Pinpoint the cell where the given text exists, returning its [X, Y] midpoint coordinate. 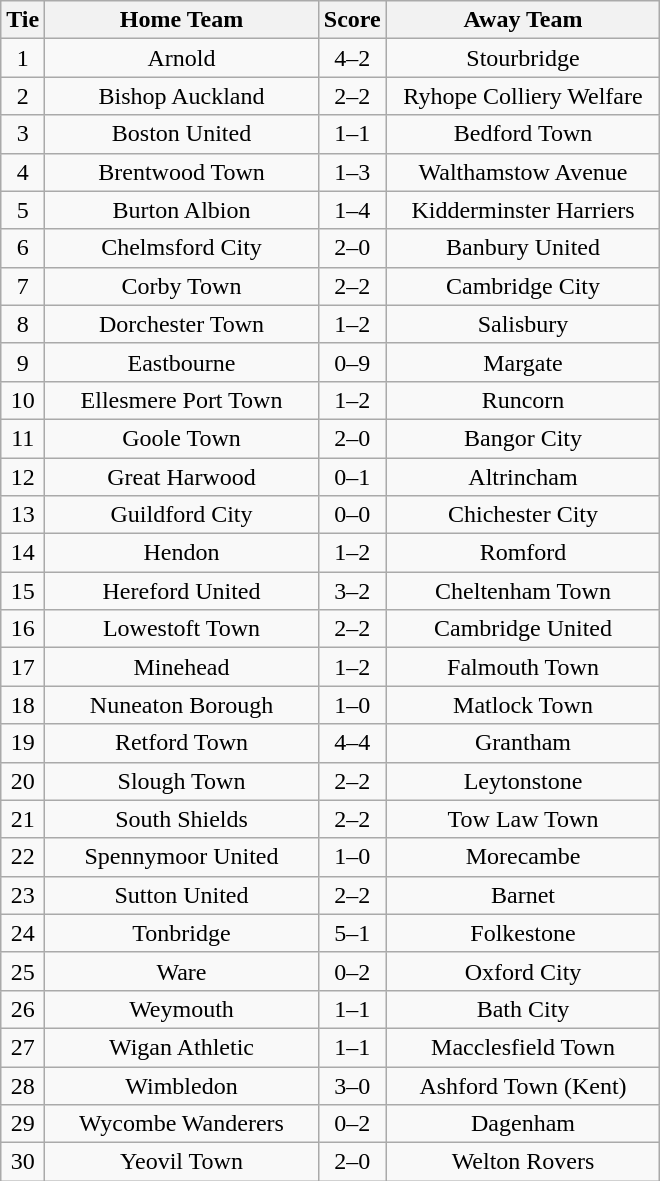
Boston United [182, 134]
Ware [182, 971]
Lowestoft Town [182, 629]
Eastbourne [182, 362]
15 [23, 591]
Burton Albion [182, 210]
Nuneaton Borough [182, 705]
Chelmsford City [182, 248]
Home Team [182, 20]
Spennymoor United [182, 857]
0–0 [352, 515]
2 [23, 96]
13 [23, 515]
11 [23, 438]
Bedford Town [523, 134]
Macclesfield Town [523, 1047]
Grantham [523, 743]
Hendon [182, 553]
3–2 [352, 591]
1 [23, 58]
Morecambe [523, 857]
30 [23, 1162]
Folkestone [523, 933]
28 [23, 1085]
4 [23, 172]
Away Team [523, 20]
Barnet [523, 895]
Wimbledon [182, 1085]
Stourbridge [523, 58]
Goole Town [182, 438]
17 [23, 667]
Tie [23, 20]
Altrincham [523, 477]
Dorchester Town [182, 324]
Brentwood Town [182, 172]
Guildford City [182, 515]
24 [23, 933]
South Shields [182, 819]
9 [23, 362]
Bishop Auckland [182, 96]
21 [23, 819]
Score [352, 20]
12 [23, 477]
Cheltenham Town [523, 591]
4–2 [352, 58]
Slough Town [182, 781]
3 [23, 134]
Falmouth Town [523, 667]
20 [23, 781]
Weymouth [182, 1009]
25 [23, 971]
Cambridge United [523, 629]
Tow Law Town [523, 819]
23 [23, 895]
Banbury United [523, 248]
16 [23, 629]
Runcorn [523, 400]
3–0 [352, 1085]
0–1 [352, 477]
Salisbury [523, 324]
Romford [523, 553]
Hereford United [182, 591]
14 [23, 553]
Sutton United [182, 895]
Kidderminster Harriers [523, 210]
5–1 [352, 933]
Margate [523, 362]
Bath City [523, 1009]
Retford Town [182, 743]
18 [23, 705]
Corby Town [182, 286]
Matlock Town [523, 705]
Great Harwood [182, 477]
7 [23, 286]
Ryhope Colliery Welfare [523, 96]
Yeovil Town [182, 1162]
10 [23, 400]
Bangor City [523, 438]
27 [23, 1047]
Ashford Town (Kent) [523, 1085]
29 [23, 1124]
22 [23, 857]
4–4 [352, 743]
1–3 [352, 172]
Cambridge City [523, 286]
Oxford City [523, 971]
8 [23, 324]
0–9 [352, 362]
Welton Rovers [523, 1162]
6 [23, 248]
Wigan Athletic [182, 1047]
Walthamstow Avenue [523, 172]
Leytonstone [523, 781]
26 [23, 1009]
Minehead [182, 667]
1–4 [352, 210]
Arnold [182, 58]
Ellesmere Port Town [182, 400]
Tonbridge [182, 933]
Wycombe Wanderers [182, 1124]
5 [23, 210]
Dagenham [523, 1124]
19 [23, 743]
Chichester City [523, 515]
